Scan for the cell matching the given text and deliver its (x, y) coordinate at center. 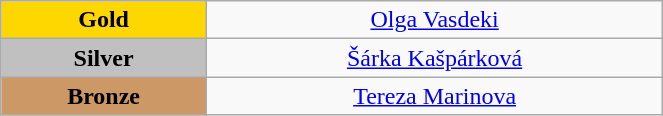
Gold (104, 20)
Bronze (104, 96)
Olga Vasdeki (434, 20)
Tereza Marinova (434, 96)
Silver (104, 58)
Šárka Kašpárková (434, 58)
